Provide the (x, y) coordinate of the cell's center where the given text is located.  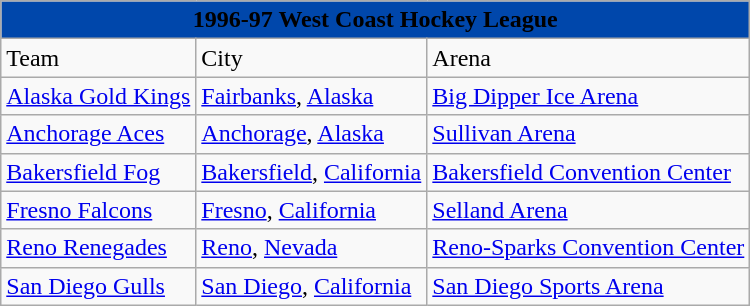
Bakersfield, California (312, 172)
Big Dipper Ice Arena (588, 96)
Fresno Falcons (98, 210)
Bakersfield Fog (98, 172)
Anchorage, Alaska (312, 134)
Fresno, California (312, 210)
Reno Renegades (98, 248)
Arena (588, 58)
City (312, 58)
Reno, Nevada (312, 248)
1996-97 West Coast Hockey League (376, 20)
Anchorage Aces (98, 134)
Sullivan Arena (588, 134)
Team (98, 58)
Selland Arena (588, 210)
Reno-Sparks Convention Center (588, 248)
San Diego Gulls (98, 286)
Fairbanks, Alaska (312, 96)
San Diego Sports Arena (588, 286)
Alaska Gold Kings (98, 96)
Bakersfield Convention Center (588, 172)
San Diego, California (312, 286)
